Provide the [X, Y] coordinate of the cell's center where the given text is located.  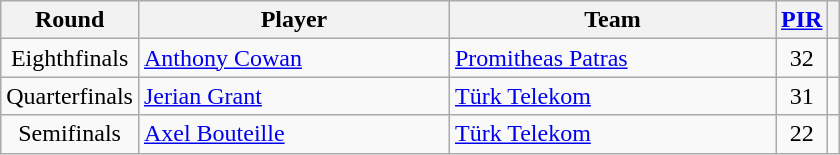
Axel Bouteille [294, 134]
32 [802, 58]
Jerian Grant [294, 96]
Semifinals [70, 134]
Round [70, 20]
PIR [802, 20]
Team [612, 20]
Promitheas Patras [612, 58]
Player [294, 20]
22 [802, 134]
Anthony Cowan [294, 58]
Eighthfinals [70, 58]
31 [802, 96]
Quarterfinals [70, 96]
